Provide the (X, Y) coordinate of the cell's center where the given text is located.  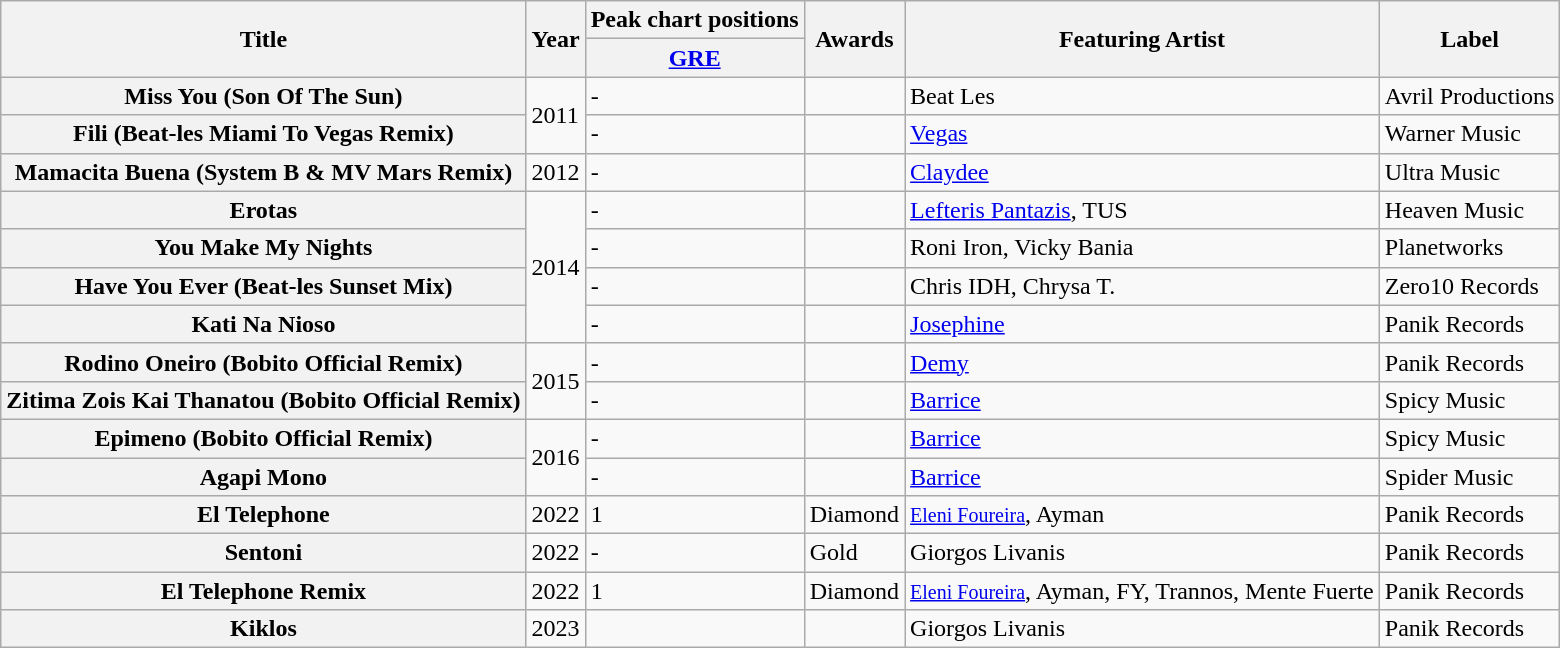
Zitima Zois Kai Thanatou (Bobito Official Remix) (264, 400)
GRE (694, 58)
El Telephone Remix (264, 591)
Peak chart positions (694, 20)
Beat Les (1142, 96)
El Telephone (264, 515)
Vegas (1142, 134)
Epimeno (Bobito Official Remix) (264, 438)
Mamacita Buena (System B & MV Mars Remix) (264, 172)
Sentoni (264, 553)
Roni Iron, Vicky Bania (1142, 248)
Gold (854, 553)
Zero10 Records (1470, 286)
Warner Music (1470, 134)
Heaven Music (1470, 210)
Demy (1142, 362)
Awards (854, 39)
Have You Ever (Beat-les Sunset Mix) (264, 286)
Agapi Mono (264, 477)
2023 (556, 629)
2011 (556, 115)
Josephine (1142, 324)
Rodino Oneiro (Bobito Official Remix) (264, 362)
Eleni Foureira, Ayman (1142, 515)
Claydee (1142, 172)
Chris IDH, Chrysa T. (1142, 286)
Featuring Artist (1142, 39)
Planetworks (1470, 248)
Erotas (264, 210)
Miss You (Son Of The Sun) (264, 96)
Kati Na Nioso (264, 324)
Title (264, 39)
Lefteris Pantazis, TUS (1142, 210)
2014 (556, 267)
You Make My Nights (264, 248)
2012 (556, 172)
Kiklos (264, 629)
Eleni Foureira, Ayman, FY, Trannos, Mente Fuerte (1142, 591)
2016 (556, 457)
Year (556, 39)
Fili (Beat-les Miami To Vegas Remix) (264, 134)
2015 (556, 381)
Spider Music (1470, 477)
Ultra Music (1470, 172)
Label (1470, 39)
Avril Productions (1470, 96)
